For the text-containing cell, return its midpoint in (x, y) coordinate format. 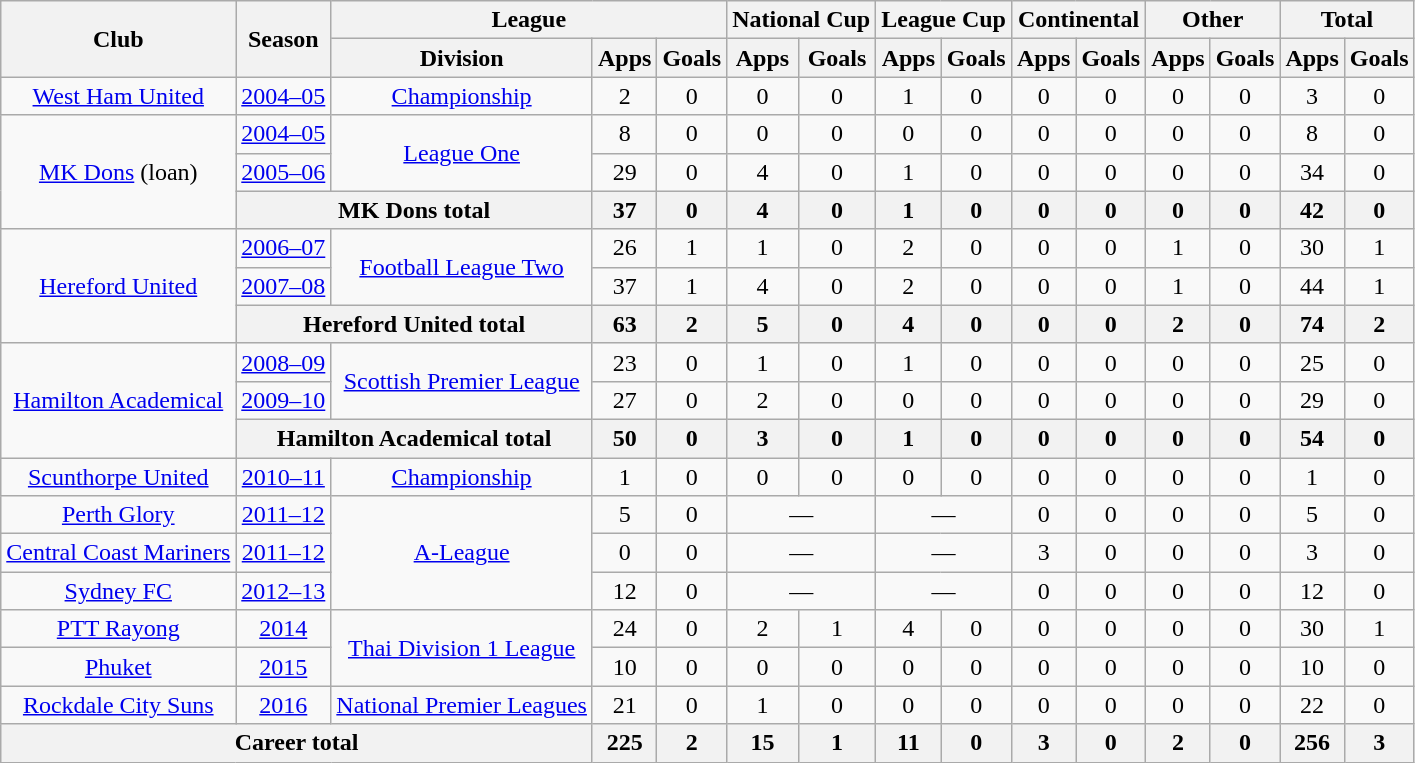
West Ham United (118, 96)
Career total (297, 743)
2012–13 (284, 591)
Club (118, 39)
27 (624, 400)
PTT Rayong (118, 629)
Continental (1078, 20)
2007–08 (284, 286)
Hereford United total (414, 324)
15 (763, 743)
Hamilton Academical total (414, 438)
League (529, 20)
2005–06 (284, 172)
2016 (284, 705)
MK Dons (loan) (118, 172)
Thai Division 1 League (462, 648)
44 (1312, 286)
54 (1312, 438)
25 (1312, 362)
63 (624, 324)
2014 (284, 629)
Perth Glory (118, 515)
2009–10 (284, 400)
21 (624, 705)
League One (462, 153)
MK Dons total (414, 210)
National Cup (802, 20)
225 (624, 743)
23 (624, 362)
Phuket (118, 667)
256 (1312, 743)
2006–07 (284, 248)
42 (1312, 210)
74 (1312, 324)
Hamilton Academical (118, 400)
2015 (284, 667)
Season (284, 39)
Football League Two (462, 267)
League Cup (944, 20)
Sydney FC (118, 591)
Scottish Premier League (462, 381)
Other (1213, 20)
26 (624, 248)
50 (624, 438)
Hereford United (118, 286)
Total (1347, 20)
Rockdale City Suns (118, 705)
11 (908, 743)
24 (624, 629)
Scunthorpe United (118, 477)
Central Coast Mariners (118, 553)
34 (1312, 172)
2008–09 (284, 362)
National Premier Leagues (462, 705)
2010–11 (284, 477)
22 (1312, 705)
A-League (462, 553)
Division (462, 58)
